Detect which cell encompasses the target text, then output its (x, y) center coordinate. 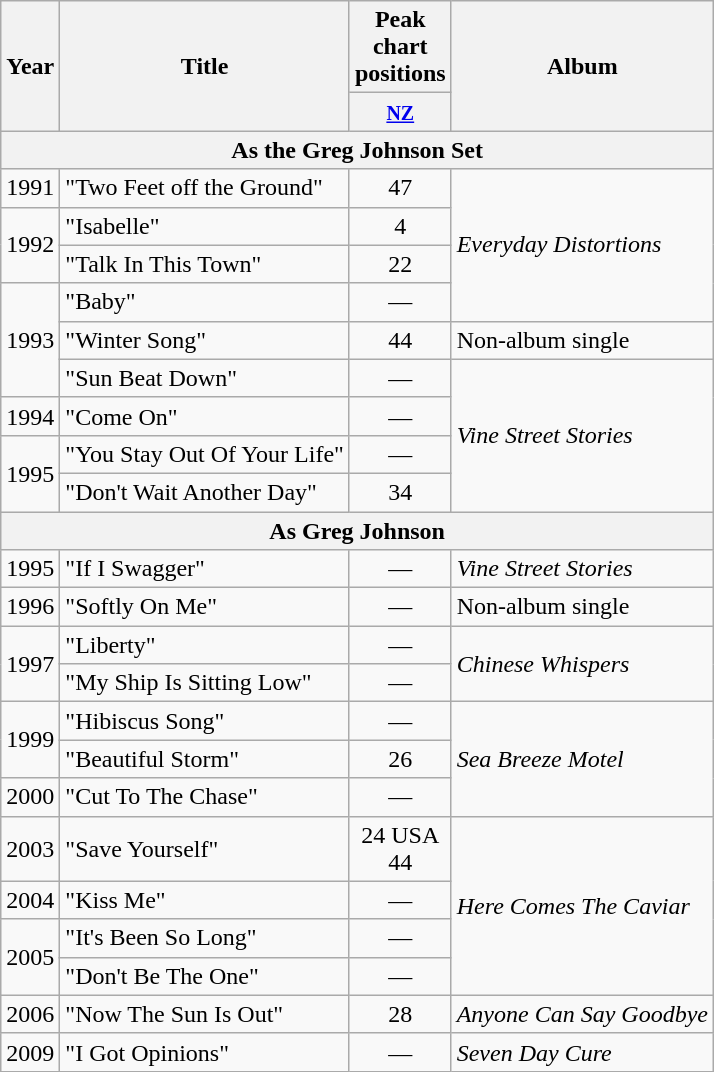
1992 (30, 245)
2000 (30, 797)
4 (400, 226)
"Kiss Me" (205, 900)
2005 (30, 957)
"Save Yourself" (205, 848)
1996 (30, 607)
Year (30, 66)
"Come On" (205, 416)
2004 (30, 900)
"Now The Sun Is Out" (205, 1014)
Sea Breeze Motel (582, 759)
As Greg Johnson (358, 531)
1993 (30, 340)
44 (400, 340)
"If I Swagger" (205, 569)
26 (400, 759)
"Hibiscus Song" (205, 721)
"Softly On Me" (205, 607)
1999 (30, 740)
"It's Been So Long" (205, 938)
24 USA 44 (400, 848)
"You Stay Out Of Your Life" (205, 454)
22 (400, 264)
Peak chart positions (400, 47)
2006 (30, 1014)
47 (400, 188)
"Isabelle" (205, 226)
"Two Feet off the Ground" (205, 188)
Title (205, 66)
"Beautiful Storm" (205, 759)
1991 (30, 188)
Seven Day Cure (582, 1052)
As the Greg Johnson Set (358, 150)
"Baby" (205, 302)
Album (582, 66)
28 (400, 1014)
2009 (30, 1052)
"Sun Beat Down" (205, 378)
34 (400, 492)
NZ (400, 112)
Everyday Distortions (582, 245)
"Cut To The Chase" (205, 797)
1994 (30, 416)
"Winter Song" (205, 340)
Here Comes The Caviar (582, 906)
Chinese Whispers (582, 664)
"Don't Be The One" (205, 976)
"Liberty" (205, 645)
"My Ship Is Sitting Low" (205, 683)
"Don't Wait Another Day" (205, 492)
Anyone Can Say Goodbye (582, 1014)
2003 (30, 848)
"Talk In This Town" (205, 264)
"I Got Opinions" (205, 1052)
1997 (30, 664)
